From the cell containing the given text, extract its center point as (X, Y) coordinate. 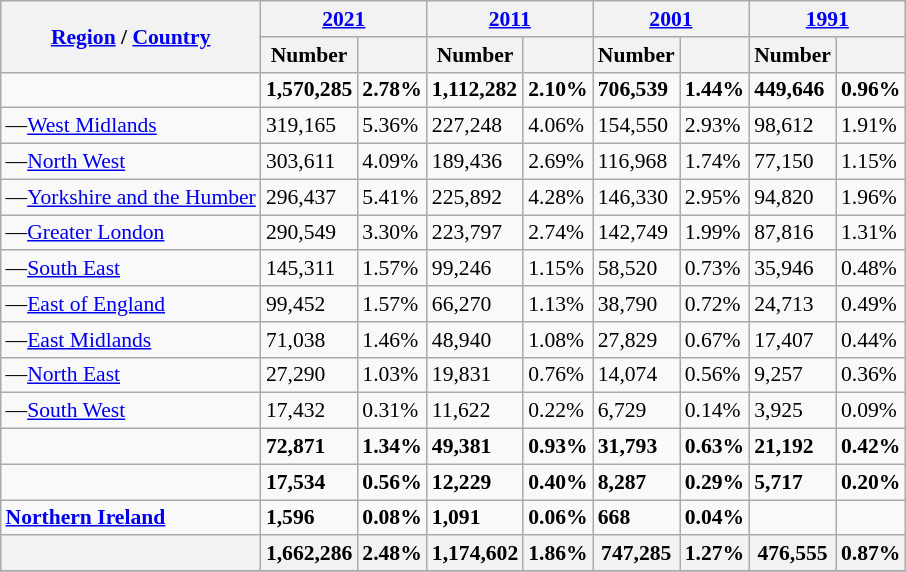
Region / Country (130, 36)
1,174,602 (475, 553)
—Greater London (130, 232)
6,729 (636, 411)
0.67% (714, 339)
449,646 (792, 90)
1.96% (870, 197)
99,246 (475, 268)
1.91% (870, 126)
27,829 (636, 339)
—South East (130, 268)
3,925 (792, 411)
17,534 (309, 482)
668 (636, 518)
223,797 (475, 232)
1.44% (714, 90)
1,662,286 (309, 553)
0.42% (870, 446)
0.49% (870, 304)
747,285 (636, 553)
19,831 (475, 375)
3.30% (392, 232)
145,311 (309, 268)
303,611 (309, 161)
154,550 (636, 126)
8,287 (636, 482)
4.28% (558, 197)
48,940 (475, 339)
98,612 (792, 126)
—North West (130, 161)
1.27% (714, 553)
0.76% (558, 375)
2.74% (558, 232)
1.99% (714, 232)
1,596 (309, 518)
1,091 (475, 518)
1.31% (870, 232)
2011 (510, 19)
0.36% (870, 375)
0.96% (870, 90)
0.31% (392, 411)
0.93% (558, 446)
72,871 (309, 446)
0.72% (714, 304)
77,150 (792, 161)
2.78% (392, 90)
—West Midlands (130, 126)
17,432 (309, 411)
31,793 (636, 446)
146,330 (636, 197)
—East of England (130, 304)
5,717 (792, 482)
38,790 (636, 304)
5.41% (392, 197)
0.14% (714, 411)
0.09% (870, 411)
227,248 (475, 126)
189,436 (475, 161)
—North East (130, 375)
1.46% (392, 339)
14,074 (636, 375)
24,713 (792, 304)
—South West (130, 411)
2001 (671, 19)
12,229 (475, 482)
2.69% (558, 161)
2.48% (392, 553)
2.93% (714, 126)
1,570,285 (309, 90)
0.06% (558, 518)
87,816 (792, 232)
0.48% (870, 268)
1991 (827, 19)
225,892 (475, 197)
9,257 (792, 375)
319,165 (309, 126)
1.03% (392, 375)
0.87% (870, 553)
1.08% (558, 339)
0.22% (558, 411)
1.86% (558, 553)
0.63% (714, 446)
17,407 (792, 339)
290,549 (309, 232)
—Yorkshire and the Humber (130, 197)
0.44% (870, 339)
71,038 (309, 339)
142,749 (636, 232)
Northern Ireland (130, 518)
4.06% (558, 126)
21,192 (792, 446)
0.08% (392, 518)
—East Midlands (130, 339)
5.36% (392, 126)
27,290 (309, 375)
0.04% (714, 518)
99,452 (309, 304)
4.09% (392, 161)
1.34% (392, 446)
1,112,282 (475, 90)
1.13% (558, 304)
2021 (344, 19)
11,622 (475, 411)
35,946 (792, 268)
1.74% (714, 161)
0.40% (558, 482)
2.10% (558, 90)
476,555 (792, 553)
0.20% (870, 482)
49,381 (475, 446)
0.29% (714, 482)
116,968 (636, 161)
58,520 (636, 268)
296,437 (309, 197)
66,270 (475, 304)
0.73% (714, 268)
706,539 (636, 90)
94,820 (792, 197)
2.95% (714, 197)
